Search for the cell housing the specified text and yield its (x, y) center coordinate. 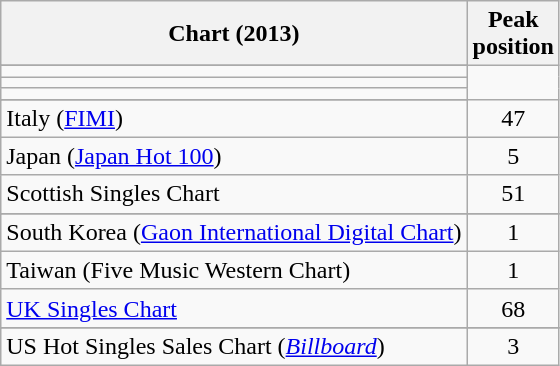
68 (513, 308)
3 (513, 346)
47 (513, 118)
Chart (2013) (234, 34)
UK Singles Chart (234, 308)
Taiwan (Five Music Western Chart) (234, 270)
South Korea (Gaon International Digital Chart) (234, 232)
51 (513, 194)
US Hot Singles Sales Chart (Billboard) (234, 346)
Peakposition (513, 34)
Scottish Singles Chart (234, 194)
Italy (FIMI) (234, 118)
5 (513, 156)
Japan (Japan Hot 100) (234, 156)
